From the cell containing the given text, extract its center point as (x, y) coordinate. 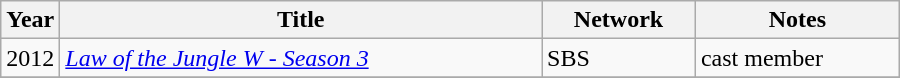
Notes (797, 20)
cast member (797, 58)
SBS (619, 58)
Network (619, 20)
Law of the Jungle W - Season 3 (301, 58)
2012 (30, 58)
Title (301, 20)
Year (30, 20)
